For the text-containing cell, return its midpoint in [X, Y] coordinate format. 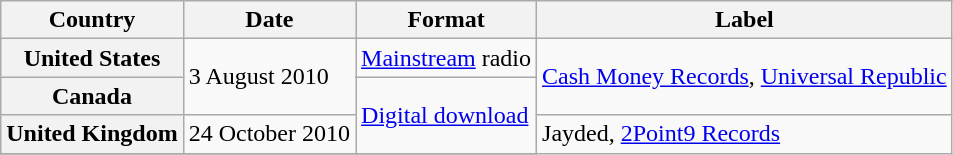
Date [269, 20]
Canada [92, 96]
United Kingdom [92, 134]
United States [92, 58]
Format [446, 20]
Cash Money Records, Universal Republic [745, 77]
Label [745, 20]
3 August 2010 [269, 77]
Mainstream radio [446, 58]
Digital download [446, 115]
24 October 2010 [269, 134]
Jayded, 2Point9 Records [745, 134]
Country [92, 20]
